Locate the cell with the specified text and output its [X, Y] center coordinate. 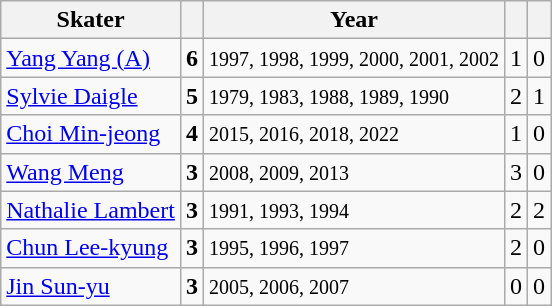
5 [192, 96]
Skater [91, 20]
1991, 1993, 1994 [354, 210]
Choi Min-jeong [91, 134]
2015, 2016, 2018, 2022 [354, 134]
2008, 2009, 2013 [354, 172]
Jin Sun-yu [91, 286]
Wang Meng [91, 172]
2005, 2006, 2007 [354, 286]
Yang Yang (A) [91, 58]
Chun Lee-kyung [91, 248]
4 [192, 134]
Nathalie Lambert [91, 210]
1979, 1983, 1988, 1989, 1990 [354, 96]
1995, 1996, 1997 [354, 248]
6 [192, 58]
Sylvie Daigle [91, 96]
Year [354, 20]
1997, 1998, 1999, 2000, 2001, 2002 [354, 58]
